Detect which cell encompasses the target text, then output its [X, Y] center coordinate. 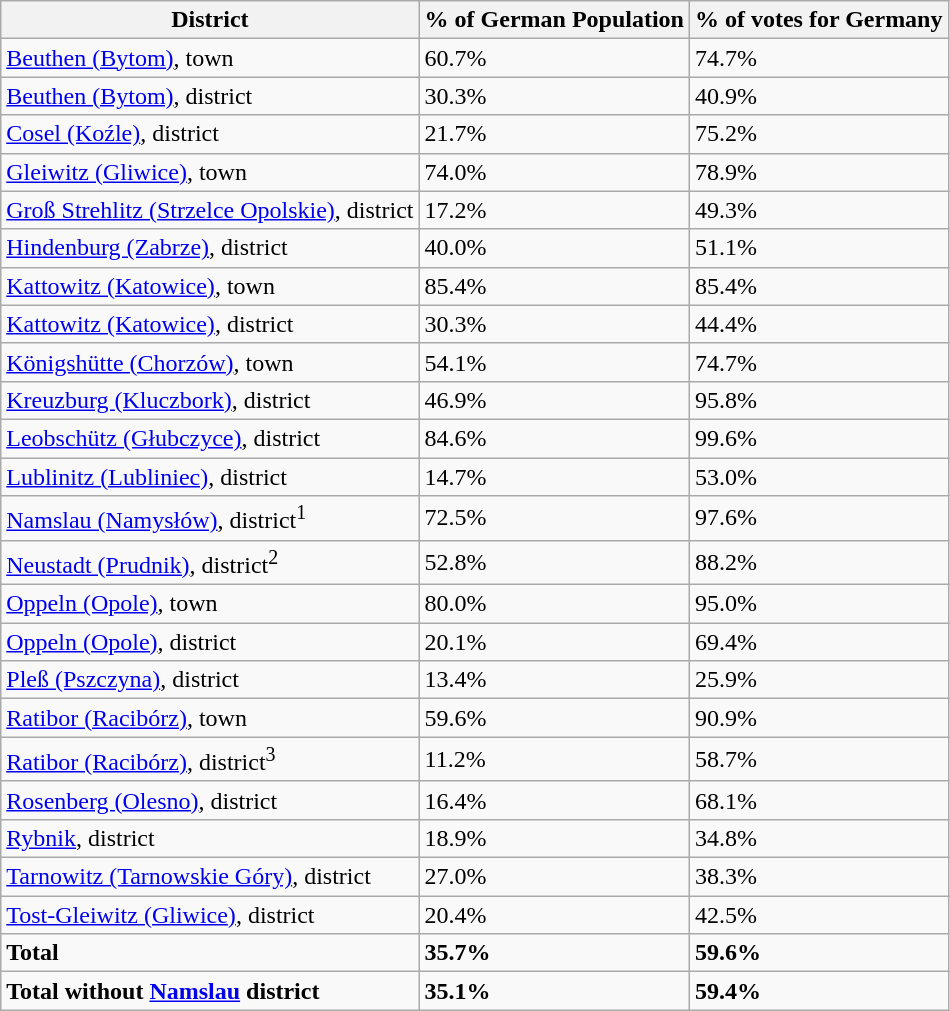
44.4% [818, 324]
District [210, 20]
Beuthen (Bytom), town [210, 58]
Gleiwitz (Gliwice), town [210, 172]
20.1% [554, 642]
21.7% [554, 134]
13.4% [554, 680]
Total [210, 953]
35.7% [554, 953]
78.9% [818, 172]
40.9% [818, 96]
59.4% [818, 991]
Oppeln (Opole), town [210, 604]
74.0% [554, 172]
58.7% [818, 760]
95.8% [818, 400]
68.1% [818, 800]
25.9% [818, 680]
Beuthen (Bytom), district [210, 96]
Oppeln (Opole), district [210, 642]
38.3% [818, 877]
Total without Namslau district [210, 991]
42.5% [818, 915]
52.8% [554, 562]
Rybnik, district [210, 839]
27.0% [554, 877]
Leobschütz (Głubczyce), district [210, 438]
75.2% [818, 134]
80.0% [554, 604]
Rosenberg (Olesno), district [210, 800]
Groß Strehlitz (Strzelce Opolskie), district [210, 210]
Hindenburg (Zabrze), district [210, 248]
11.2% [554, 760]
18.9% [554, 839]
34.8% [818, 839]
Cosel (Koźle), district [210, 134]
Pleß (Pszczyna), district [210, 680]
Tost-Gleiwitz (Gliwice), district [210, 915]
97.6% [818, 518]
% of votes for Germany [818, 20]
49.3% [818, 210]
16.4% [554, 800]
17.2% [554, 210]
53.0% [818, 477]
Neustadt (Prudnik), district2 [210, 562]
% of German Population [554, 20]
20.4% [554, 915]
88.2% [818, 562]
69.4% [818, 642]
95.0% [818, 604]
Lublinitz (Lubliniec), district [210, 477]
46.9% [554, 400]
60.7% [554, 58]
35.1% [554, 991]
Tarnowitz (Tarnowskie Góry), district [210, 877]
99.6% [818, 438]
Kattowitz (Katowice), town [210, 286]
51.1% [818, 248]
Namslau (Namysłów), district1 [210, 518]
84.6% [554, 438]
90.9% [818, 718]
Königshütte (Chorzów), town [210, 362]
40.0% [554, 248]
72.5% [554, 518]
Kattowitz (Katowice), district [210, 324]
14.7% [554, 477]
Ratibor (Racibórz), town [210, 718]
54.1% [554, 362]
Ratibor (Racibórz), district3 [210, 760]
Kreuzburg (Kluczbork), district [210, 400]
